Output the [X, Y] coordinate of the center of the cell containing the given text.  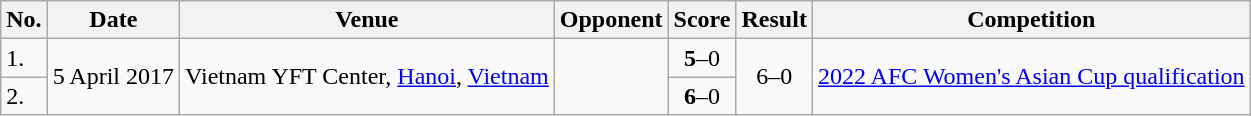
Opponent [611, 20]
2022 AFC Women's Asian Cup qualification [1031, 77]
No. [24, 20]
Vietnam YFT Center, Hanoi, Vietnam [368, 77]
2. [24, 96]
Venue [368, 20]
Score [702, 20]
1. [24, 58]
Date [113, 20]
Competition [1031, 20]
5–0 [702, 58]
5 April 2017 [113, 77]
Result [774, 20]
